For the text-containing cell, return its midpoint in (X, Y) coordinate format. 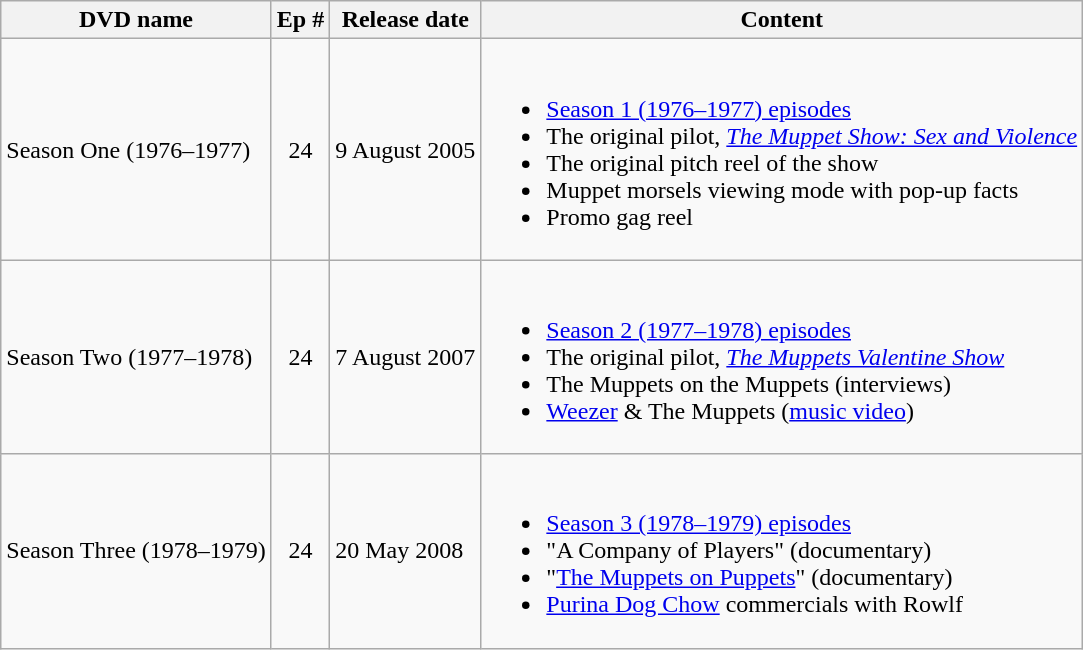
7 August 2007 (406, 357)
20 May 2008 (406, 551)
DVD name (136, 20)
Season 2 (1977–1978) episodesThe original pilot, The Muppets Valentine ShowThe Muppets on the Muppets (interviews)Weezer & The Muppets (music video) (782, 357)
9 August 2005 (406, 150)
Release date (406, 20)
Season Two (1977–1978) (136, 357)
Content (782, 20)
Season 3 (1978–1979) episodes"A Company of Players" (documentary)"The Muppets on Puppets" (documentary)Purina Dog Chow commercials with Rowlf (782, 551)
Season One (1976–1977) (136, 150)
Season Three (1978–1979) (136, 551)
Ep # (300, 20)
